Pinpoint the cell where the given text exists, returning its (x, y) midpoint coordinate. 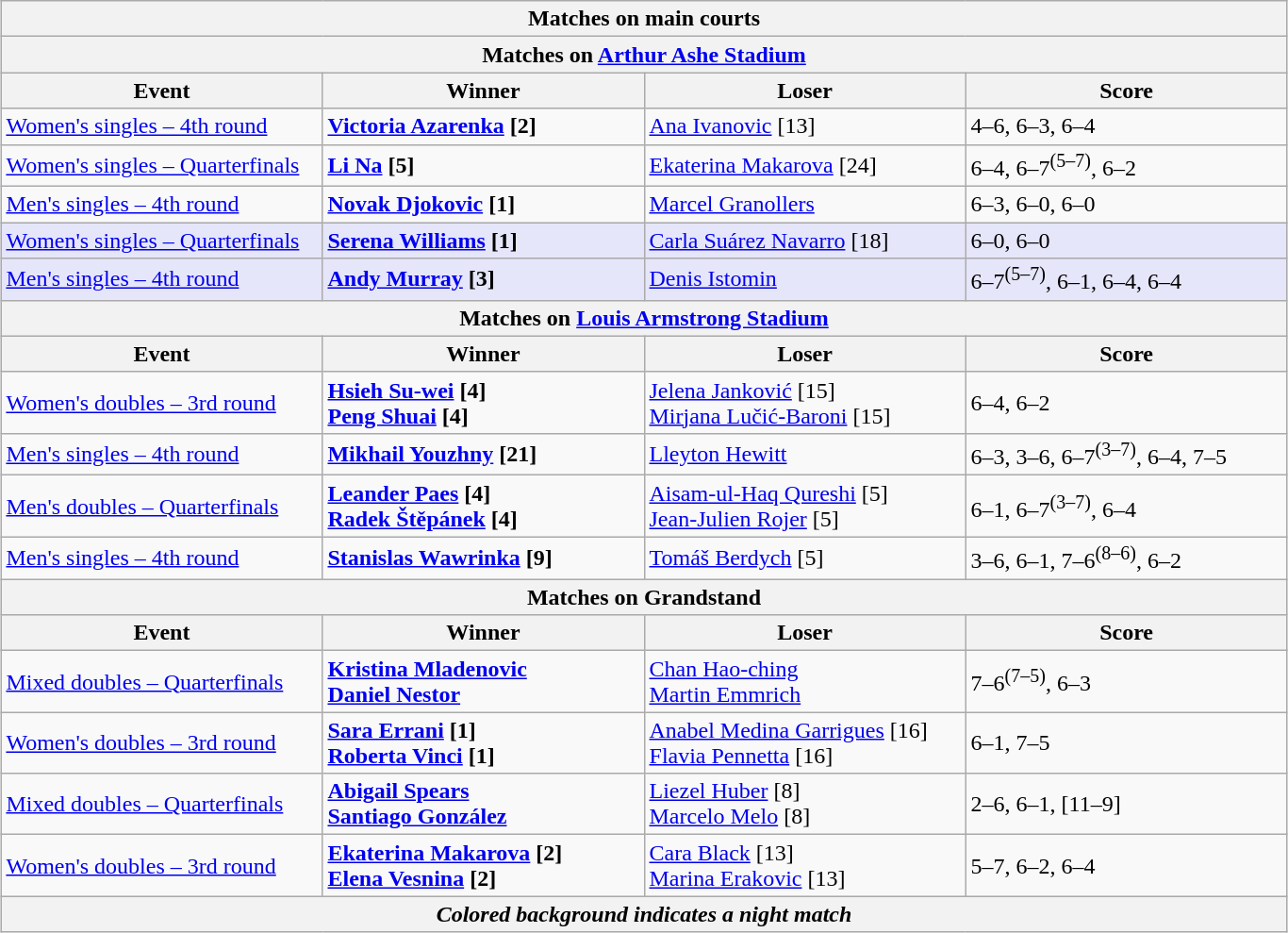
3–6, 6–1, 7–6(8–6), 6–2 (1126, 558)
6–1, 7–5 (1126, 743)
Mikhail Youzhny [21] (483, 455)
6–4, 6–7(5–7), 6–2 (1126, 166)
6–3, 6–0, 6–0 (1126, 205)
Lleyton Hewitt (805, 455)
Men's doubles – Quarterfinals (162, 506)
6–0, 6–0 (1126, 241)
Hsieh Su-wei [4] Peng Shuai [4] (483, 402)
Matches on Louis Armstrong Stadium (644, 318)
Li Na [5] (483, 166)
4–6, 6–3, 6–4 (1126, 126)
Cara Black [13] Marina Erakovic [13] (805, 866)
Ekaterina Makarova [2] Elena Vesnina [2] (483, 866)
Carla Suárez Navarro [18] (805, 241)
6–3, 3–6, 6–7(3–7), 6–4, 7–5 (1126, 455)
Stanislas Wawrinka [9] (483, 558)
7–6(7–5), 6–3 (1126, 681)
Chan Hao-ching Martin Emmrich (805, 681)
6–1, 6–7(3–7), 6–4 (1126, 506)
Victoria Azarenka [2] (483, 126)
Denis Istomin (805, 279)
Leander Paes [4] Radek Štěpánek [4] (483, 506)
Abigail Spears Santiago González (483, 804)
Matches on Arthur Ashe Stadium (644, 55)
Colored background indicates a night match (644, 914)
6–4, 6–2 (1126, 402)
Marcel Granollers (805, 205)
Matches on Grandstand (644, 597)
Matches on main courts (644, 19)
Ana Ivanovic [13] (805, 126)
Aisam-ul-Haq Qureshi [5] Jean-Julien Rojer [5] (805, 506)
5–7, 6–2, 6–4 (1126, 866)
Andy Murray [3] (483, 279)
6–7(5–7), 6–1, 6–4, 6–4 (1126, 279)
Novak Djokovic [1] (483, 205)
Serena Williams [1] (483, 241)
Kristina Mladenovic Daniel Nestor (483, 681)
Jelena Janković [15] Mirjana Lučić-Baroni [15] (805, 402)
Sara Errani [1] Roberta Vinci [1] (483, 743)
Liezel Huber [8] Marcelo Melo [8] (805, 804)
Ekaterina Makarova [24] (805, 166)
Tomáš Berdych [5] (805, 558)
2–6, 6–1, [11–9] (1126, 804)
Women's singles – 4th round (162, 126)
Anabel Medina Garrigues [16] Flavia Pennetta [16] (805, 743)
